Extract the [x, y] coordinate from the center of the cell holding the provided text.  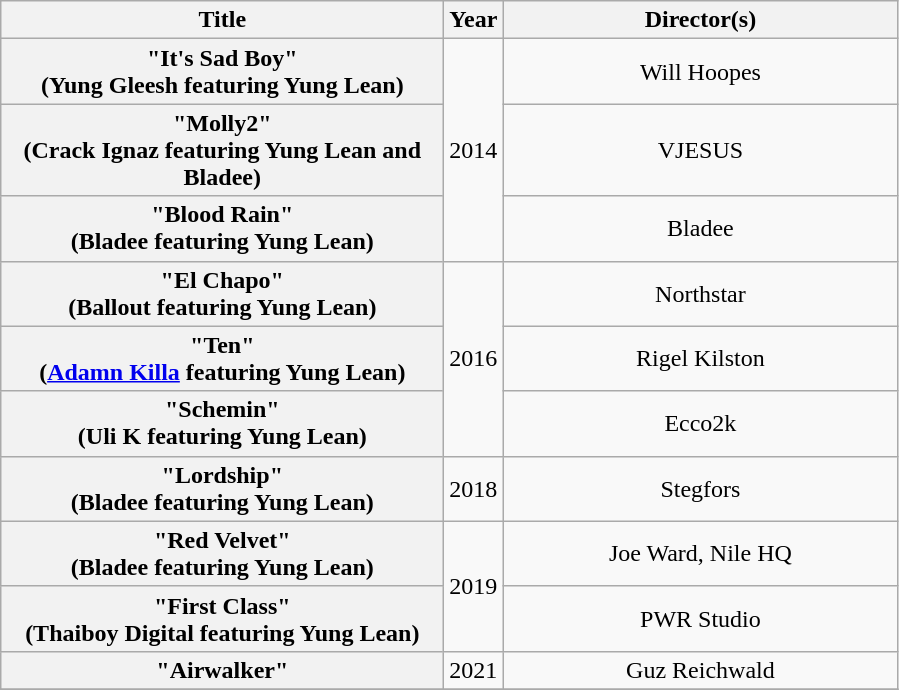
Will Hoopes [700, 72]
"El Chapo" (Ballout featuring Yung Lean) [222, 294]
Director(s) [700, 20]
2018 [474, 488]
Year [474, 20]
"Schemin" (Uli K featuring Yung Lean) [222, 424]
"Blood Rain" (Bladee featuring Yung Lean) [222, 228]
"Ten" (Adamn Killa featuring Yung Lean) [222, 358]
Joe Ward, Nile HQ [700, 554]
Ecco2k [700, 424]
Northstar [700, 294]
"Molly2" (Crack Ignaz featuring Yung Lean and Bladee) [222, 150]
"First Class" (Thaiboy Digital featuring Yung Lean) [222, 618]
"It's Sad Boy"(Yung Gleesh featuring Yung Lean) [222, 72]
Title [222, 20]
2019 [474, 586]
2021 [474, 670]
PWR Studio [700, 618]
Rigel Kilston [700, 358]
2016 [474, 358]
"Lordship" (Bladee featuring Yung Lean) [222, 488]
Stegfors [700, 488]
"Red Velvet" (Bladee featuring Yung Lean) [222, 554]
Bladee [700, 228]
"Airwalker" [222, 670]
Guz Reichwald [700, 670]
2014 [474, 150]
VJESUS [700, 150]
